For the text-containing cell, return its midpoint in [X, Y] coordinate format. 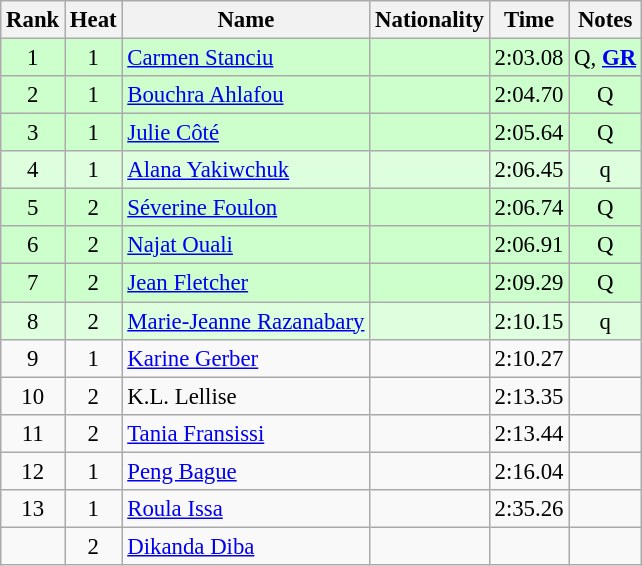
Notes [606, 20]
Séverine Foulon [246, 208]
6 [33, 245]
9 [33, 358]
Q, GR [606, 58]
Karine Gerber [246, 358]
5 [33, 208]
2:06.74 [529, 208]
Name [246, 20]
2:13.35 [529, 396]
2:06.91 [529, 245]
2:09.29 [529, 283]
Tania Fransissi [246, 433]
Dikanda Diba [246, 546]
2:35.26 [529, 509]
2:13.44 [529, 433]
2:04.70 [529, 95]
2:05.64 [529, 133]
8 [33, 321]
Jean Fletcher [246, 283]
Time [529, 20]
3 [33, 133]
13 [33, 509]
Rank [33, 20]
11 [33, 433]
Najat Ouali [246, 245]
Carmen Stanciu [246, 58]
2:10.27 [529, 358]
12 [33, 471]
Heat [94, 20]
2:10.15 [529, 321]
2:03.08 [529, 58]
K.L. Lellise [246, 396]
7 [33, 283]
Peng Bague [246, 471]
4 [33, 170]
2:06.45 [529, 170]
Bouchra Ahlafou [246, 95]
Julie Côté [246, 133]
Nationality [430, 20]
Alana Yakiwchuk [246, 170]
2:16.04 [529, 471]
Marie-Jeanne Razanabary [246, 321]
Roula Issa [246, 509]
10 [33, 396]
